Capture the cell that displays the provided text and extract its (X, Y) central coordinate. 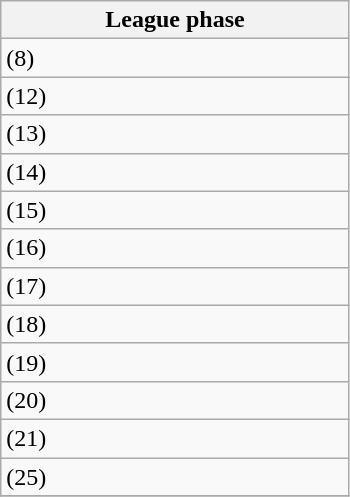
(16) (176, 248)
(18) (176, 324)
(13) (176, 134)
(19) (176, 362)
(20) (176, 400)
(17) (176, 286)
(12) (176, 96)
(15) (176, 210)
(25) (176, 477)
(21) (176, 438)
League phase (176, 20)
(8) (176, 58)
(14) (176, 172)
